Search for the cell housing the specified text and yield its [x, y] center coordinate. 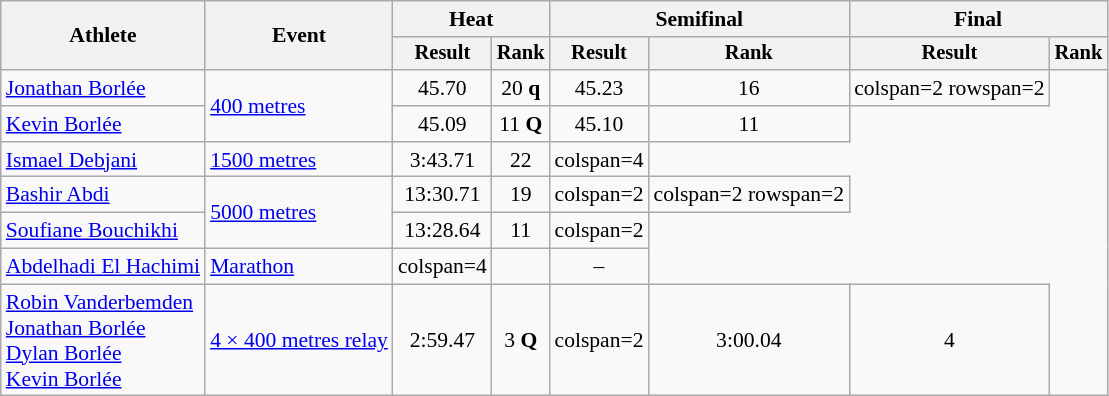
Marathon [299, 267]
13:30.71 [442, 195]
Kevin Borlée [103, 124]
Athlete [103, 36]
11 Q [521, 124]
Bashir Abdi [103, 195]
Semifinal [699, 19]
Jonathan Borlée [103, 88]
Robin VanderbemdenJonathan BorléeDylan BorléeKevin Borlée [103, 340]
400 metres [299, 106]
Event [299, 36]
1500 metres [299, 160]
45.70 [442, 88]
3:00.04 [750, 340]
45.23 [598, 88]
– [598, 267]
Final [978, 19]
45.09 [442, 124]
3 Q [521, 340]
2:59.47 [442, 340]
13:28.64 [442, 231]
16 [750, 88]
5000 metres [299, 212]
Ismael Debjani [103, 160]
45.10 [598, 124]
Heat [472, 19]
3:43.71 [442, 160]
22 [521, 160]
Abdelhadi El Hachimi [103, 267]
4 × 400 metres relay [299, 340]
Soufiane Bouchikhi [103, 231]
4 [950, 340]
19 [521, 195]
20 q [521, 88]
